From the cell containing the given text, extract its center point as (X, Y) coordinate. 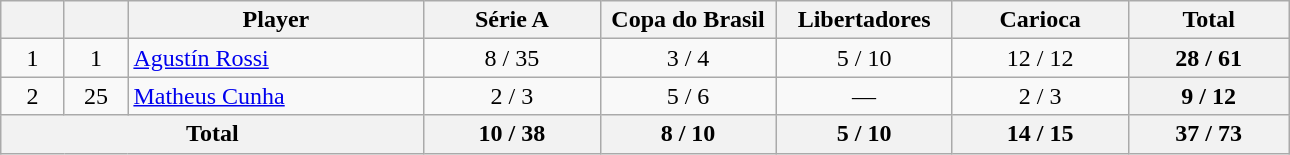
14 / 15 (1040, 134)
Carioca (1040, 20)
25 (96, 96)
Player (276, 20)
37 / 73 (1208, 134)
Libertadores (864, 20)
28 / 61 (1208, 58)
5 / 6 (688, 96)
12 / 12 (1040, 58)
8 / 35 (512, 58)
Copa do Brasil (688, 20)
Agustín Rossi (276, 58)
3 / 4 (688, 58)
Série A (512, 20)
— (864, 96)
8 / 10 (688, 134)
2 (33, 96)
Matheus Cunha (276, 96)
9 / 12 (1208, 96)
10 / 38 (512, 134)
